Provide the (X, Y) coordinate of the cell's center where the given text is located.  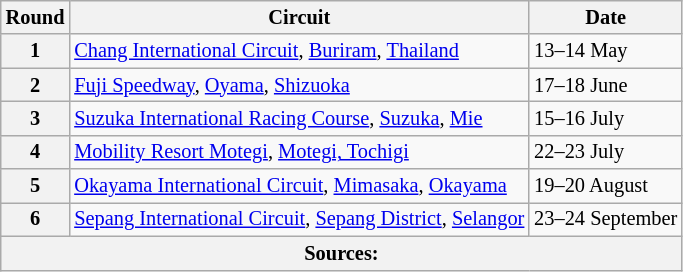
Date (606, 17)
Round (36, 17)
22–23 July (606, 152)
13–14 May (606, 51)
Suzuka International Racing Course, Suzuka, Mie (299, 118)
1 (36, 51)
Sources: (342, 253)
4 (36, 152)
Fuji Speedway, Oyama, Shizuoka (299, 85)
19–20 August (606, 186)
Okayama International Circuit, Mimasaka, Okayama (299, 186)
Sepang International Circuit, Sepang District, Selangor (299, 219)
17–18 June (606, 85)
5 (36, 186)
15–16 July (606, 118)
Circuit (299, 17)
Mobility Resort Motegi, Motegi, Tochigi (299, 152)
Chang International Circuit, Buriram, Thailand (299, 51)
2 (36, 85)
6 (36, 219)
3 (36, 118)
23–24 September (606, 219)
